Locate the cell with the specified text and output its (X, Y) center coordinate. 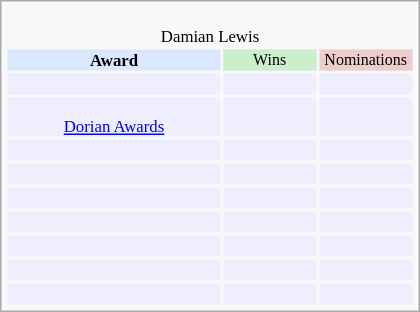
Damian Lewis (210, 28)
Dorian Awards (114, 118)
Wins (270, 60)
Nominations (366, 60)
Award (114, 60)
